Detect which cell encompasses the target text, then output its [X, Y] center coordinate. 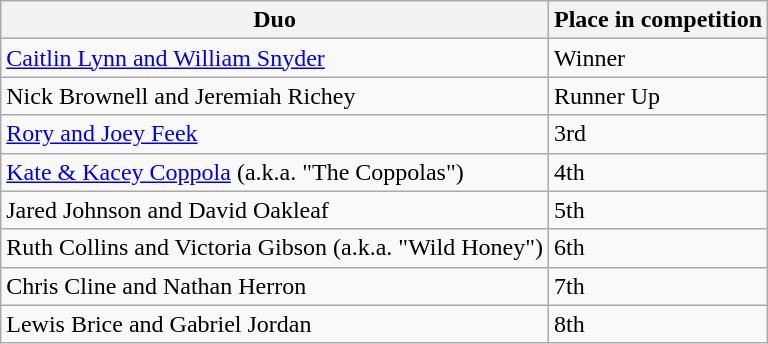
Winner [658, 58]
4th [658, 172]
Caitlin Lynn and William Snyder [275, 58]
7th [658, 286]
6th [658, 248]
Chris Cline and Nathan Herron [275, 286]
8th [658, 324]
Place in competition [658, 20]
Lewis Brice and Gabriel Jordan [275, 324]
Rory and Joey Feek [275, 134]
Nick Brownell and Jeremiah Richey [275, 96]
Duo [275, 20]
Ruth Collins and Victoria Gibson (a.k.a. "Wild Honey") [275, 248]
Runner Up [658, 96]
3rd [658, 134]
Kate & Kacey Coppola (a.k.a. "The Coppolas") [275, 172]
5th [658, 210]
Jared Johnson and David Oakleaf [275, 210]
